From the cell containing the given text, extract its center point as (x, y) coordinate. 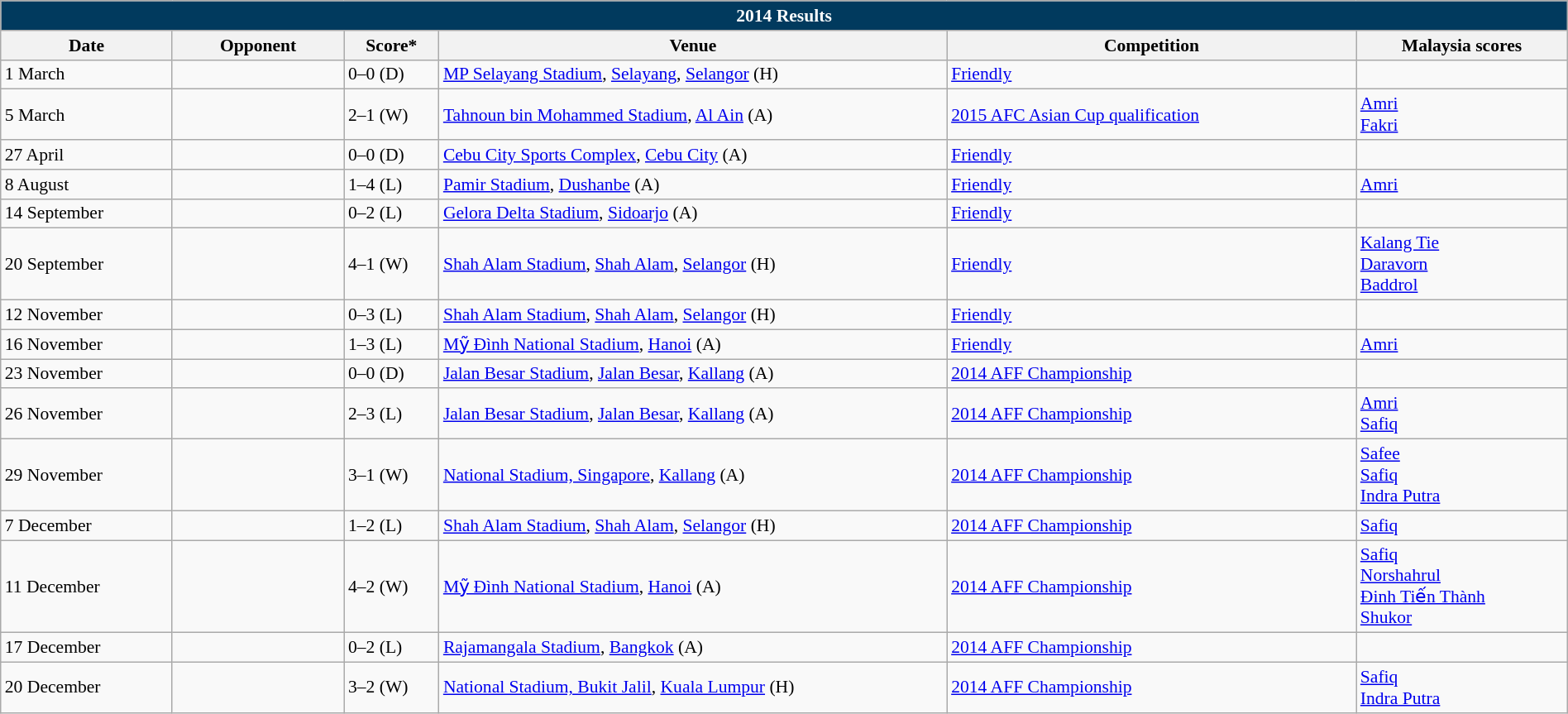
Gelora Delta Stadium, Sidoarjo (A) (693, 213)
Pamir Stadium, Dushanbe (A) (693, 184)
Amri Fakri (1462, 114)
National Stadium, Singapore, Kallang (A) (693, 475)
Malaysia scores (1462, 46)
20 December (87, 688)
1–4 (L) (392, 184)
3–2 (W) (392, 688)
29 November (87, 475)
Opponent (258, 46)
1 March (87, 74)
Amri Safiq (1462, 414)
16 November (87, 344)
Rajamangala Stadium, Bangkok (A) (693, 648)
2–3 (L) (392, 414)
17 December (87, 648)
27 April (87, 155)
8 August (87, 184)
23 November (87, 374)
1–3 (L) (392, 344)
Safiq Norshahrul Đinh Tiến Thành Shukor (1462, 587)
4–1 (W) (392, 265)
MP Selayang Stadium, Selayang, Selangor (H) (693, 74)
Score* (392, 46)
0–3 (L) (392, 315)
Venue (693, 46)
Safiq Indra Putra (1462, 688)
4–2 (W) (392, 587)
14 September (87, 213)
11 December (87, 587)
Competition (1151, 46)
7 December (87, 525)
Kalang Tie Daravorn Baddrol (1462, 265)
1–2 (L) (392, 525)
26 November (87, 414)
3–1 (W) (392, 475)
Date (87, 46)
2014 Results (784, 16)
5 March (87, 114)
Safee Safiq Indra Putra (1462, 475)
National Stadium, Bukit Jalil, Kuala Lumpur (H) (693, 688)
2015 AFC Asian Cup qualification (1151, 114)
20 September (87, 265)
Cebu City Sports Complex, Cebu City (A) (693, 155)
12 November (87, 315)
Tahnoun bin Mohammed Stadium, Al Ain (A) (693, 114)
Safiq (1462, 525)
2–1 (W) (392, 114)
